Return [x, y] of the center of cell containing provided text 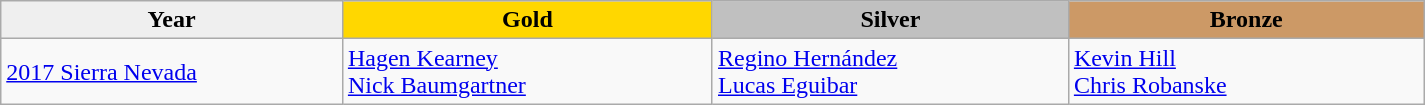
Regino HernándezLucas Eguibar [890, 72]
Bronze [1246, 20]
Kevin HillChris Robanske [1246, 72]
Gold [527, 20]
2017 Sierra Nevada [172, 72]
Silver [890, 20]
Year [172, 20]
Hagen KearneyNick Baumgartner [527, 72]
